For the text-containing cell, return its midpoint in (X, Y) coordinate format. 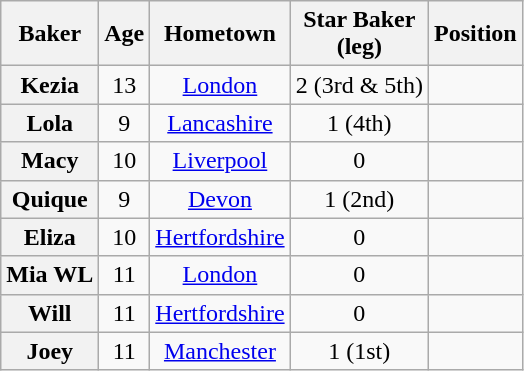
Eliza (50, 237)
Baker (50, 34)
1 (1st) (359, 351)
Hometown (220, 34)
Macy (50, 161)
Liverpool (220, 161)
Mia WL (50, 275)
Lola (50, 123)
Kezia (50, 85)
13 (124, 85)
Position (475, 34)
Manchester (220, 351)
Quique (50, 199)
1 (2nd) (359, 199)
1 (4th) (359, 123)
Star Baker(leg) (359, 34)
Lancashire (220, 123)
2 (3rd & 5th) (359, 85)
Will (50, 313)
Age (124, 34)
Joey (50, 351)
Devon (220, 199)
